Scan for the cell matching the given text and deliver its (X, Y) coordinate at center. 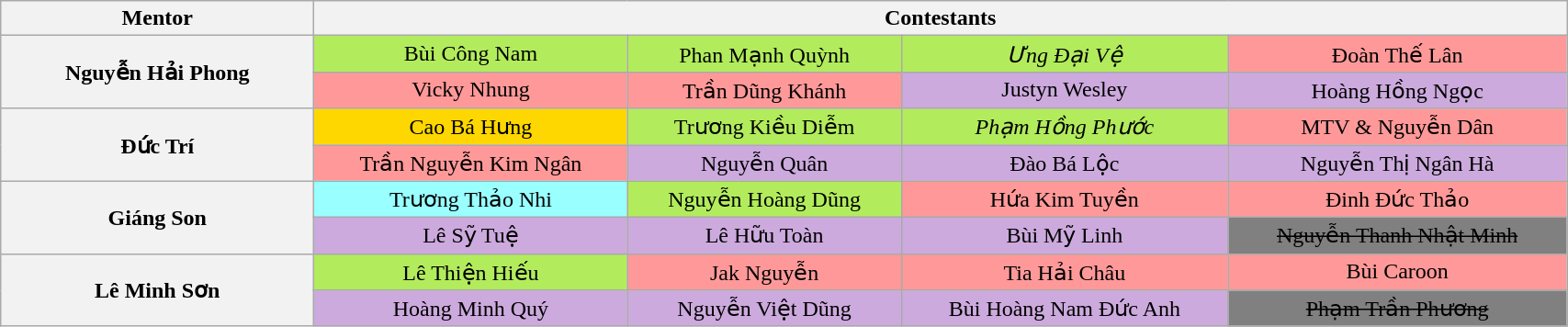
Bùi Mỹ Linh (1065, 236)
Nguyễn Hải Phong (158, 72)
Trương Thảo Nhi (470, 199)
Lê Hữu Toàn (764, 236)
Hứa Kim Tuyền (1065, 199)
Bùi Công Nam (470, 54)
Nguyễn Việt Dũng (764, 309)
Justyn Wesley (1065, 90)
Lê Thiện Hiếu (470, 272)
Nguyễn Quân (764, 163)
Phạm Hồng Phước (1065, 127)
Nguyễn Hoàng Dũng (764, 199)
Bùi Caroon (1398, 272)
Lê Sỹ Tuệ (470, 236)
Hoàng Hồng Ngọc (1398, 90)
Nguyễn Thị Ngân Hà (1398, 163)
Cao Bá Hưng (470, 127)
Trần Nguyễn Kim Ngân (470, 163)
MTV & Nguyễn Dân (1398, 127)
Đào Bá Lộc (1065, 163)
Lê Minh Sơn (158, 290)
Trương Kiều Diễm (764, 127)
Hoàng Minh Quý (470, 309)
Giáng Son (158, 217)
Phan Mạnh Quỳnh (764, 54)
Contestants (941, 18)
Ưng Đại Vệ (1065, 54)
Phạm Trần Phương (1398, 309)
Tia Hải Châu (1065, 272)
Đức Trí (158, 145)
Jak Nguyễn (764, 272)
Đoàn Thế Lân (1398, 54)
Bùi Hoàng Nam Đức Anh (1065, 309)
Mentor (158, 18)
Vicky Nhung (470, 90)
Đinh Đức Thảo (1398, 199)
Trần Dũng Khánh (764, 90)
Nguyễn Thanh Nhật Minh (1398, 236)
